Return (x, y) of the center of cell containing provided text 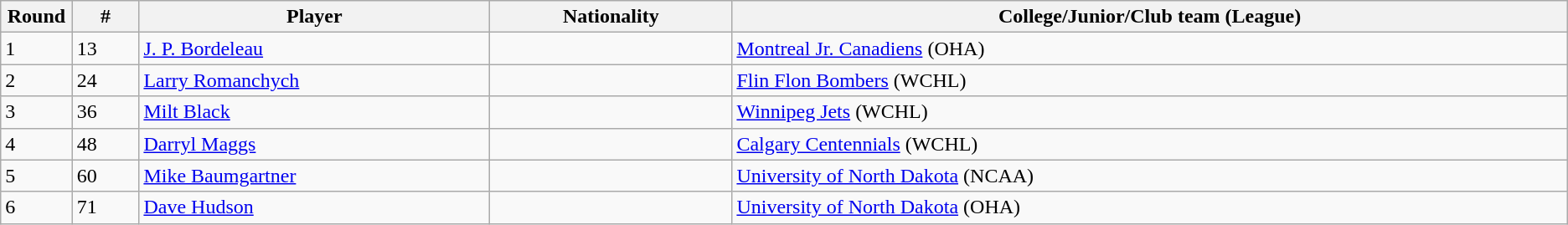
6 (37, 207)
University of North Dakota (OHA) (1149, 207)
Larry Romanchych (315, 80)
5 (37, 176)
36 (106, 112)
Round (37, 17)
Darryl Maggs (315, 144)
Montreal Jr. Canadiens (OHA) (1149, 49)
60 (106, 176)
Dave Hudson (315, 207)
Player (315, 17)
Winnipeg Jets (WCHL) (1149, 112)
24 (106, 80)
3 (37, 112)
71 (106, 207)
48 (106, 144)
Flin Flon Bombers (WCHL) (1149, 80)
# (106, 17)
Nationality (611, 17)
2 (37, 80)
J. P. Bordeleau (315, 49)
Calgary Centennials (WCHL) (1149, 144)
College/Junior/Club team (League) (1149, 17)
4 (37, 144)
Milt Black (315, 112)
Mike Baumgartner (315, 176)
13 (106, 49)
1 (37, 49)
University of North Dakota (NCAA) (1149, 176)
